Return the (x, y) coordinate for the center point of the cell that contains the specified text.  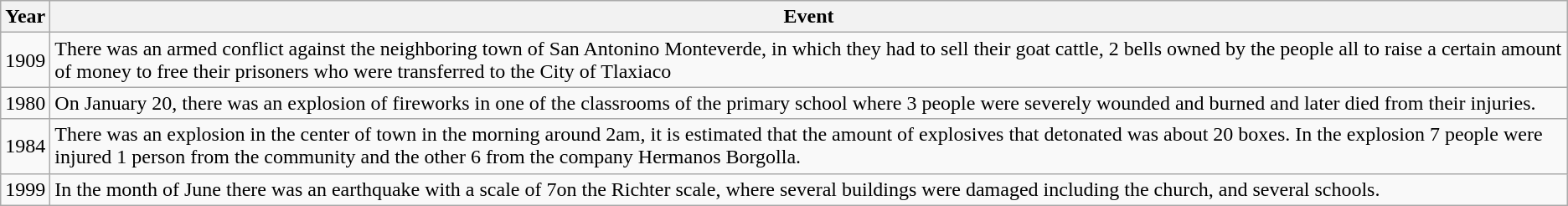
1909 (25, 60)
Year (25, 17)
1984 (25, 146)
Event (809, 17)
1999 (25, 189)
1980 (25, 103)
